Provide the [X, Y] coordinate of the cell's center where the given text is located.  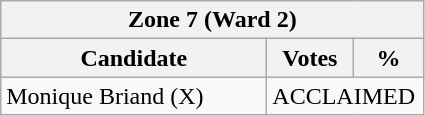
Votes [310, 58]
% [388, 58]
Candidate [134, 58]
Zone 7 (Ward 2) [212, 20]
ACCLAIMED [346, 96]
Monique Briand (X) [134, 96]
